Return (x, y) of the center of cell containing provided text 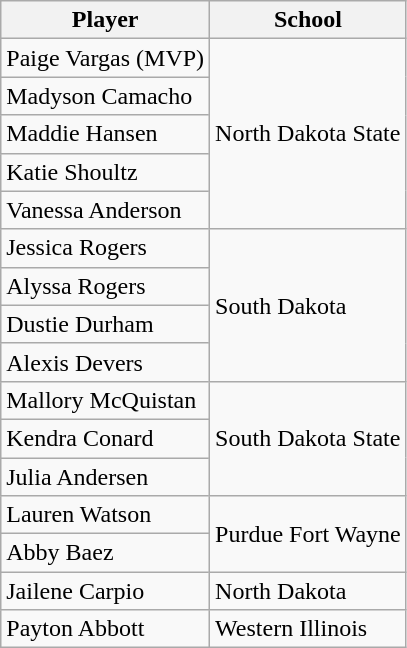
South Dakota (308, 305)
Madyson Camacho (106, 96)
Abby Baez (106, 553)
North Dakota State (308, 134)
Jailene Carpio (106, 591)
Jessica Rogers (106, 248)
Dustie Durham (106, 324)
Alyssa Rogers (106, 286)
Western Illinois (308, 629)
Kendra Conard (106, 438)
Katie Shoultz (106, 172)
Julia Andersen (106, 477)
Lauren Watson (106, 515)
Purdue Fort Wayne (308, 534)
North Dakota (308, 591)
Alexis Devers (106, 362)
School (308, 20)
Vanessa Anderson (106, 210)
South Dakota State (308, 438)
Paige Vargas (MVP) (106, 58)
Maddie Hansen (106, 134)
Mallory McQuistan (106, 400)
Player (106, 20)
Payton Abbott (106, 629)
